Pinpoint the cell where the given text exists, returning its [X, Y] midpoint coordinate. 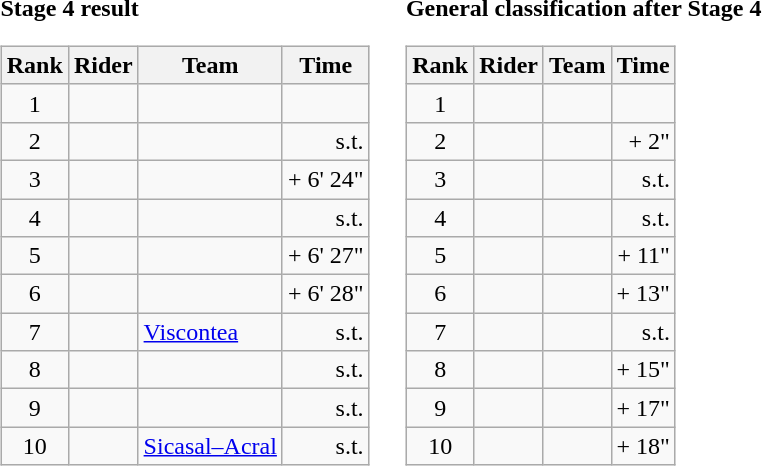
+ 13" [643, 294]
+ 6' 24" [326, 179]
Sicasal–Acral [210, 446]
+ 6' 27" [326, 256]
Viscontea [210, 332]
+ 6' 28" [326, 294]
+ 18" [643, 446]
+ 2" [643, 141]
+ 17" [643, 408]
+ 15" [643, 370]
+ 11" [643, 256]
